Identify which cell holds the provided text, then report its (X, Y) central coordinate. 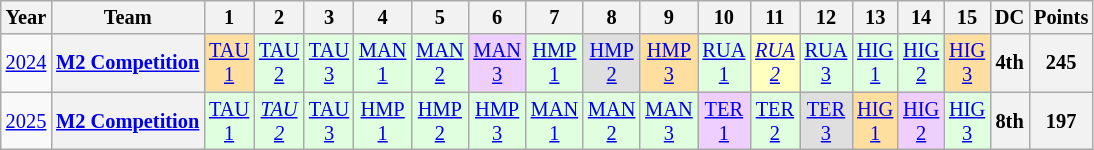
TER2 (774, 121)
4 (382, 17)
12 (826, 17)
10 (724, 17)
3 (329, 17)
RUA2 (774, 63)
14 (921, 17)
Team (128, 17)
197 (1061, 121)
DC (1010, 17)
1 (229, 17)
11 (774, 17)
7 (554, 17)
Year (26, 17)
5 (440, 17)
TER1 (724, 121)
2 (279, 17)
RUA3 (826, 63)
2024 (26, 63)
RUA1 (724, 63)
6 (496, 17)
4th (1010, 63)
15 (967, 17)
245 (1061, 63)
13 (875, 17)
9 (668, 17)
8 (612, 17)
Points (1061, 17)
2025 (26, 121)
TER3 (826, 121)
8th (1010, 121)
